From the cell containing the given text, extract its center point as [X, Y] coordinate. 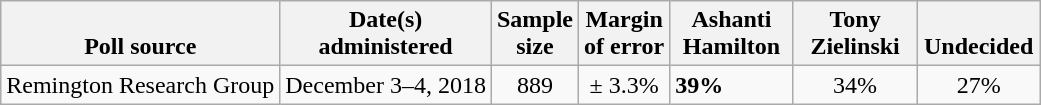
Poll source [140, 34]
± 3.3% [624, 85]
27% [979, 85]
Undecided [979, 34]
889 [534, 85]
39% [732, 85]
Date(s)administered [386, 34]
AshantiHamilton [732, 34]
Marginof error [624, 34]
December 3–4, 2018 [386, 85]
TonyZielinski [855, 34]
Remington Research Group [140, 85]
34% [855, 85]
Samplesize [534, 34]
